Capture the cell that displays the provided text and extract its (X, Y) central coordinate. 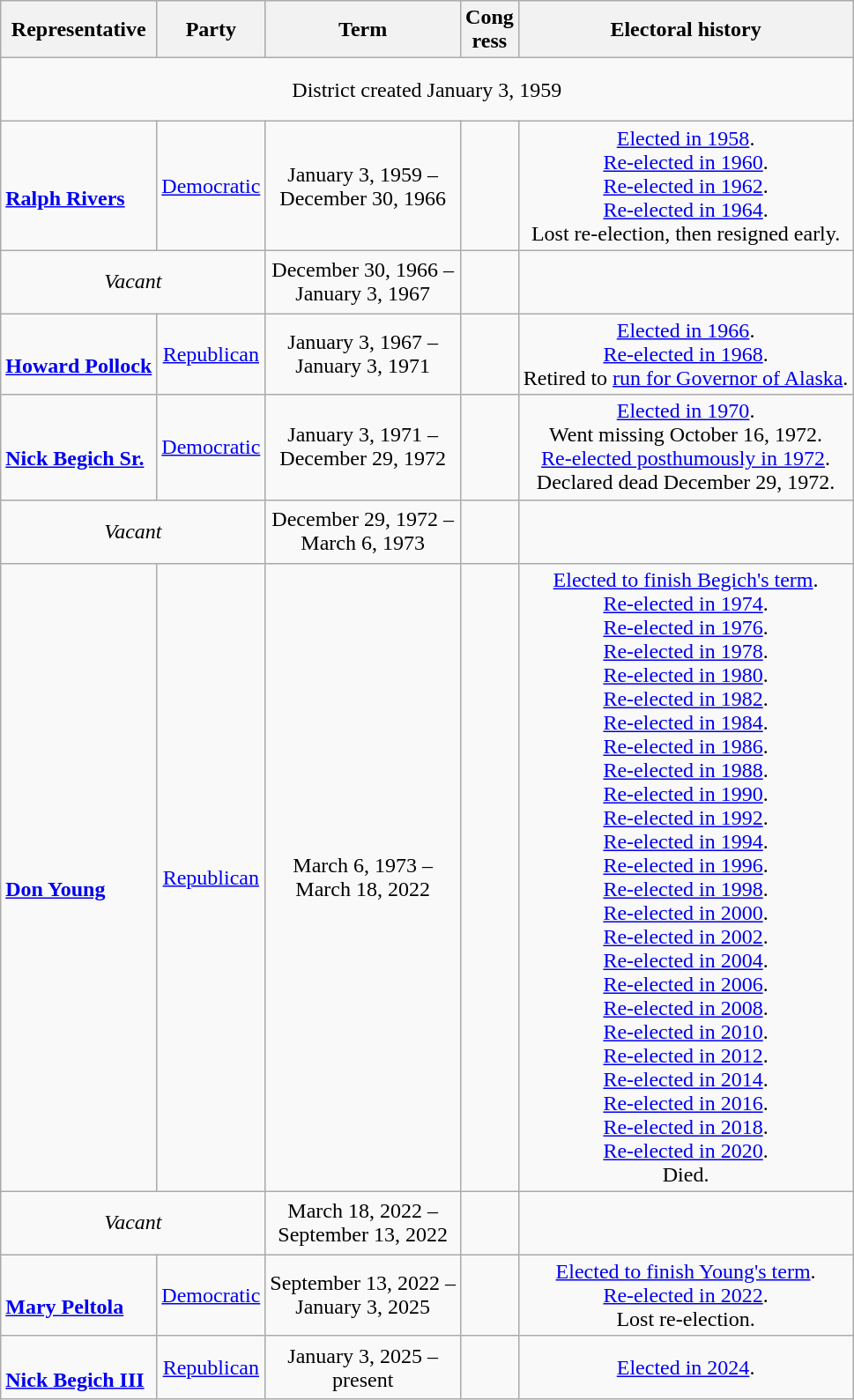
September 13, 2022 – January 3, 2025 (363, 1295)
January 3, 1967 –January 3, 1971 (363, 354)
March 18, 2022 –September 13, 2022 (363, 1223)
Nick Begich Sr. (79, 448)
Elected in 1966.Re-elected in 1968.Retired to run for Governor of Alaska. (686, 354)
December 30, 1966 –January 3, 1967 (363, 282)
Congress (490, 30)
March 6, 1973 –March 18, 2022 (363, 878)
Don Young (79, 878)
December 29, 1972 –March 6, 1973 (363, 531)
January 3, 1959 –December 30, 1966 (363, 186)
District created January 3, 1959 (427, 90)
Elected in 1958.Re-elected in 1960.Re-elected in 1962.Re-elected in 1964.Lost re-election, then resigned early. (686, 186)
Mary Peltola (79, 1295)
Ralph Rivers (79, 186)
Party (212, 30)
Representative (79, 30)
Elected in 2024. (686, 1367)
January 3, 1971 –December 29, 1972 (363, 448)
Electoral history (686, 30)
January 3, 2025 –present (363, 1367)
Nick Begich III (79, 1367)
Howard Pollock (79, 354)
Elected in 1970.Went missing October 16, 1972.Re-elected posthumously in 1972.Declared dead December 29, 1972. (686, 448)
Term (363, 30)
Elected to finish Young's term.Re-elected in 2022. Lost re-election. (686, 1295)
